Pinpoint the cell where the given text exists, returning its (x, y) midpoint coordinate. 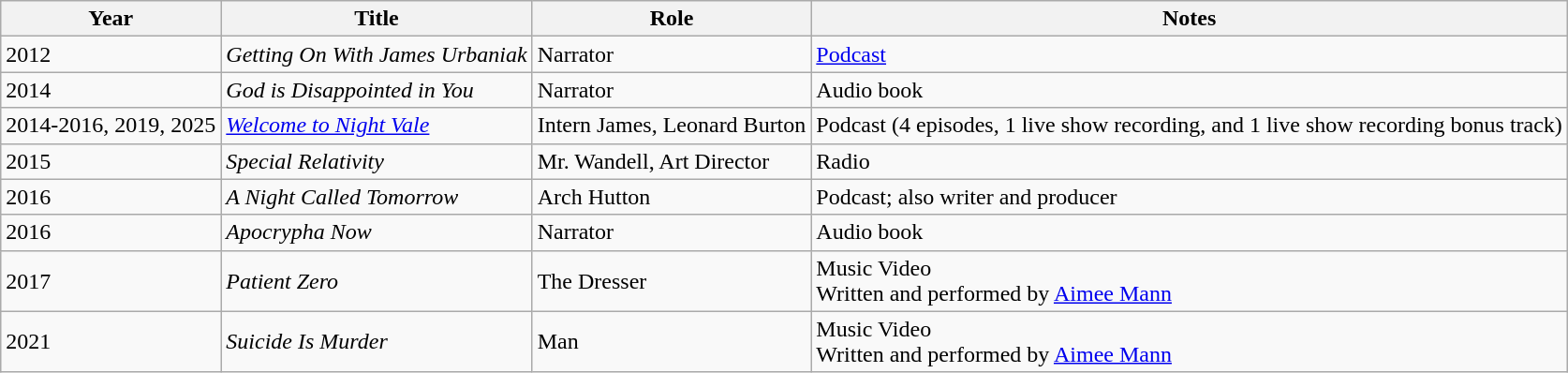
2012 (111, 54)
Patient Zero (377, 281)
Role (672, 19)
Title (377, 19)
2014 (111, 90)
Year (111, 19)
The Dresser (672, 281)
Mr. Wandell, Art Director (672, 161)
Intern James, Leonard Burton (672, 126)
Radio (1190, 161)
Apocrypha Now (377, 232)
Getting On With James Urbaniak (377, 54)
2014-2016, 2019, 2025 (111, 126)
Special Relativity (377, 161)
Podcast; also writer and producer (1190, 197)
2021 (111, 341)
Welcome to Night Vale (377, 126)
Arch Hutton (672, 197)
A Night Called Tomorrow (377, 197)
Podcast (4 episodes, 1 live show recording, and 1 live show recording bonus track) (1190, 126)
Man (672, 341)
2015 (111, 161)
Notes (1190, 19)
2017 (111, 281)
Suicide Is Murder (377, 341)
God is Disappointed in You (377, 90)
Podcast (1190, 54)
